Find where the given text appears and provide that cell's center as [x, y] coordinate. 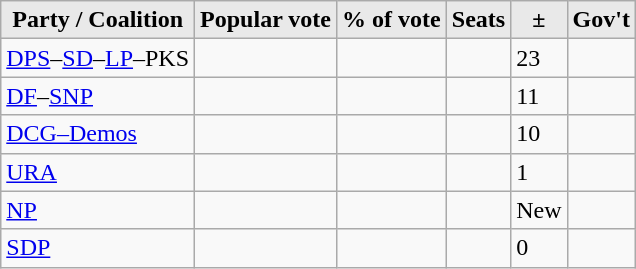
DF–SNP [98, 96]
10 [539, 134]
NP [98, 210]
1 [539, 172]
Seats [478, 20]
11 [539, 96]
URA [98, 172]
Party / Coalition [98, 20]
Popular vote [266, 20]
DCG–Demos [98, 134]
0 [539, 248]
Gov't [601, 20]
23 [539, 58]
± [539, 20]
% of vote [392, 20]
New [539, 210]
DPS–SD–LP–PKS [98, 58]
SDP [98, 248]
